Capture the cell that displays the provided text and extract its (X, Y) central coordinate. 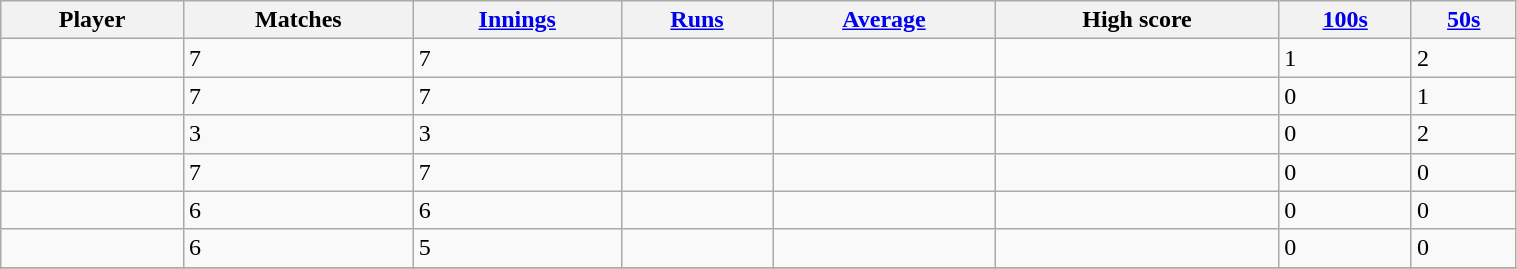
5 (517, 248)
Matches (298, 20)
Runs (697, 20)
Innings (517, 20)
100s (1346, 20)
50s (1464, 20)
High score (1137, 20)
Player (92, 20)
Average (884, 20)
